Provide the [x, y] coordinate of the cell's center where the given text is located.  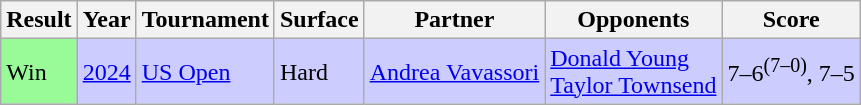
Year [106, 20]
Surface [319, 20]
Result [39, 20]
Score [791, 20]
US Open [205, 72]
7–6(7–0), 7–5 [791, 72]
Donald Young Taylor Townsend [634, 72]
Tournament [205, 20]
Partner [454, 20]
Win [39, 72]
Andrea Vavassori [454, 72]
Hard [319, 72]
2024 [106, 72]
Opponents [634, 20]
